Extract the [x, y] coordinate from the center of the cell holding the provided text.  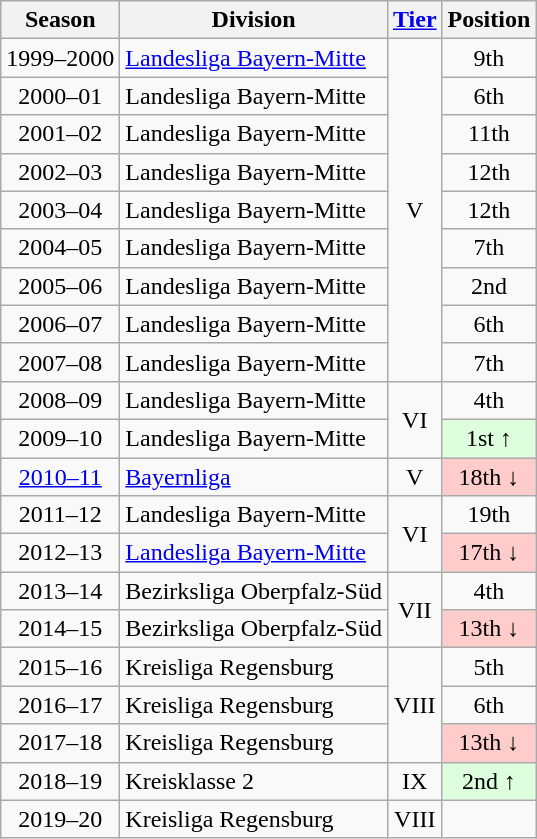
Tier [414, 20]
Season [60, 20]
2012–13 [60, 553]
2014–15 [60, 629]
Kreisklasse 2 [254, 781]
Bayernliga [254, 477]
2000–01 [60, 96]
VII [414, 610]
1999–2000 [60, 58]
2010–11 [60, 477]
2006–07 [60, 324]
2013–14 [60, 591]
2002–03 [60, 172]
2016–17 [60, 705]
1st ↑ [489, 438]
17th ↓ [489, 553]
18th ↓ [489, 477]
5th [489, 667]
2003–04 [60, 210]
19th [489, 515]
2015–16 [60, 667]
IX [414, 781]
2007–08 [60, 362]
2nd ↑ [489, 781]
2008–09 [60, 400]
2005–06 [60, 286]
2017–18 [60, 743]
2004–05 [60, 248]
2018–19 [60, 781]
9th [489, 58]
11th [489, 134]
2019–20 [60, 819]
2009–10 [60, 438]
2011–12 [60, 515]
2nd [489, 286]
Division [254, 20]
2001–02 [60, 134]
Position [489, 20]
